Return [x, y] of the center of cell containing provided text 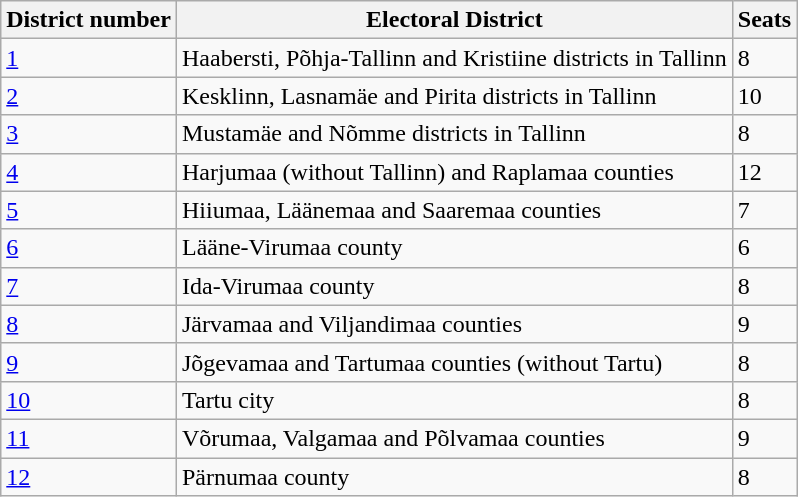
5 [89, 210]
Mustamäe and Nõmme districts in Tallinn [454, 134]
3 [89, 134]
District number [89, 20]
Haabersti, Põhja-Tallinn and Kristiine districts in Tallinn [454, 58]
1 [89, 58]
Pärnumaa county [454, 477]
Tartu city [454, 400]
Kesklinn, Lasnamäe and Pirita districts in Tallinn [454, 96]
Jõgevamaa and Tartumaa counties (without Tartu) [454, 362]
4 [89, 172]
Võrumaa, Valgamaa and Põlvamaa counties [454, 438]
Hiiumaa, Läänemaa and Saaremaa counties [454, 210]
Electoral District [454, 20]
Järvamaa and Viljandimaa counties [454, 324]
2 [89, 96]
Harjumaa (without Tallinn) and Raplamaa counties [454, 172]
Ida-Virumaa county [454, 286]
11 [89, 438]
Lääne-Virumaa county [454, 248]
Seats [764, 20]
